Extract the [X, Y] coordinate from the center of the cell holding the provided text.  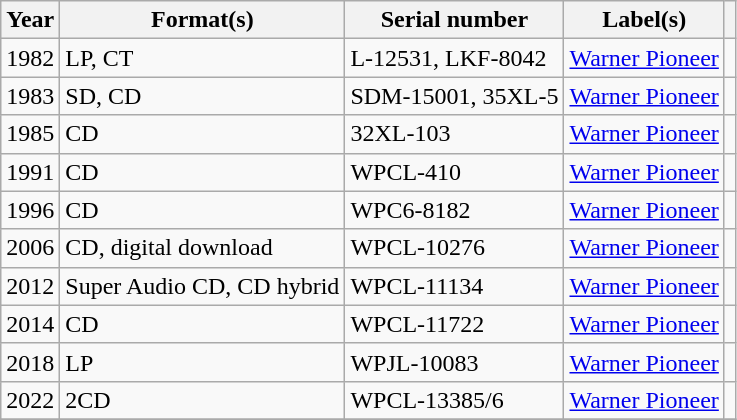
LP, CT [202, 58]
1982 [30, 58]
2012 [30, 286]
1983 [30, 96]
WPCL-11722 [454, 324]
Year [30, 20]
Format(s) [202, 20]
LP [202, 362]
WPJL-10083 [454, 362]
1996 [30, 210]
2022 [30, 400]
WPCL-11134 [454, 286]
32XL-103 [454, 134]
CD, digital download [202, 248]
Super Audio CD, CD hybrid [202, 286]
1985 [30, 134]
SD, CD [202, 96]
Label(s) [644, 20]
WPCL-410 [454, 172]
Serial number [454, 20]
2CD [202, 400]
WPC6-8182 [454, 210]
1991 [30, 172]
L-12531, LKF-8042 [454, 58]
2006 [30, 248]
WPCL-10276 [454, 248]
2018 [30, 362]
WPCL-13385/6 [454, 400]
SDM-15001, 35XL-5 [454, 96]
2014 [30, 324]
